Locate the cell with the specified text and output its [x, y] center coordinate. 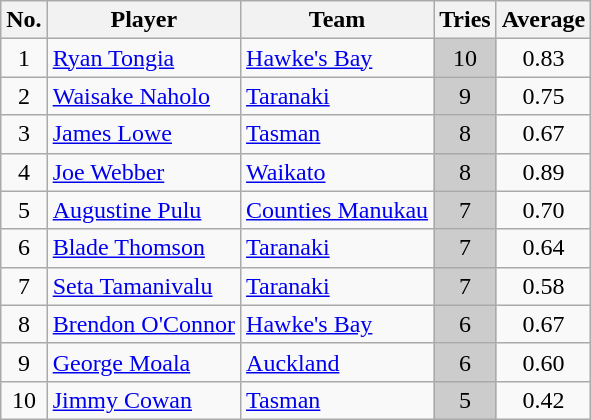
Counties Manukau [338, 210]
Augustine Pulu [144, 210]
James Lowe [144, 134]
George Moala [144, 362]
0.42 [544, 400]
0.60 [544, 362]
Jimmy Cowan [144, 400]
0.64 [544, 248]
Ryan Tongia [144, 58]
Seta Tamanivalu [144, 286]
0.58 [544, 286]
Team [338, 20]
Auckland [338, 362]
Player [144, 20]
Brendon O'Connor [144, 324]
Average [544, 20]
0.89 [544, 172]
1 [24, 58]
3 [24, 134]
0.70 [544, 210]
4 [24, 172]
2 [24, 96]
No. [24, 20]
Tries [466, 20]
Waikato [338, 172]
Blade Thomson [144, 248]
Waisake Naholo [144, 96]
0.75 [544, 96]
0.83 [544, 58]
Joe Webber [144, 172]
